Identify which cell holds the provided text, then report its (x, y) central coordinate. 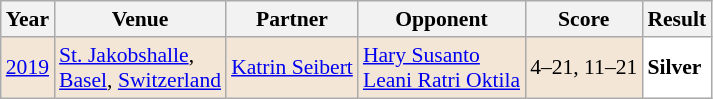
2019 (28, 68)
Hary Susanto Leani Ratri Oktila (442, 68)
Partner (292, 19)
Venue (140, 19)
Opponent (442, 19)
Score (584, 19)
4–21, 11–21 (584, 68)
St. Jakobshalle,Basel, Switzerland (140, 68)
Katrin Seibert (292, 68)
Year (28, 19)
Result (676, 19)
Silver (676, 68)
